Pinpoint the cell where the given text exists, returning its [x, y] midpoint coordinate. 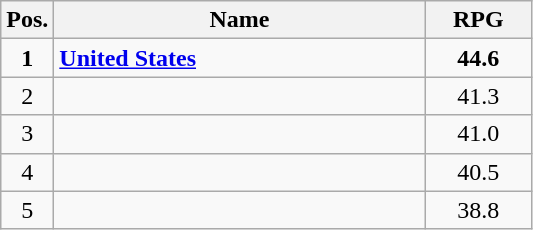
1 [28, 58]
44.6 [478, 58]
Pos. [28, 20]
United States [240, 58]
38.8 [478, 210]
5 [28, 210]
41.3 [478, 96]
Name [240, 20]
41.0 [478, 134]
RPG [478, 20]
3 [28, 134]
40.5 [478, 172]
2 [28, 96]
4 [28, 172]
